Return (x, y) of the center of cell containing provided text 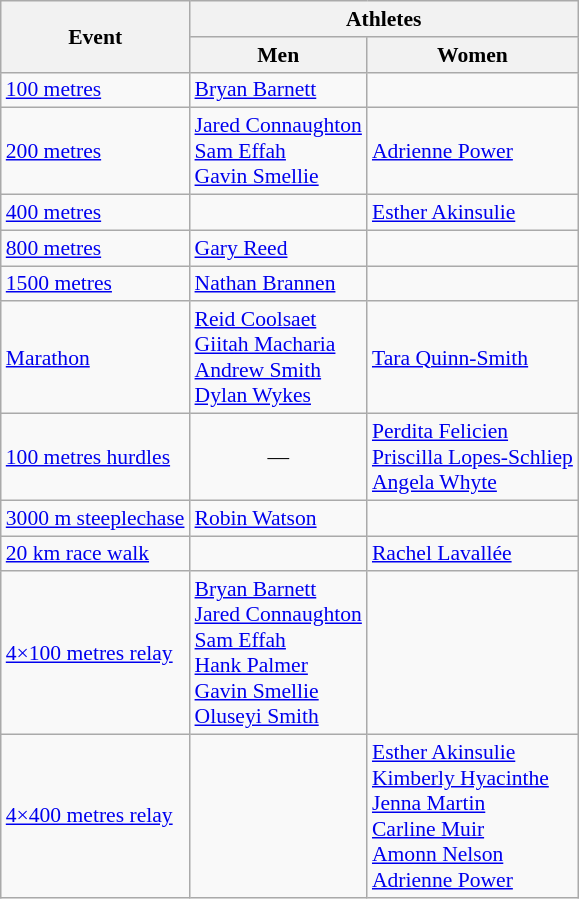
4×100 metres relay (96, 654)
Rachel Lavallée (472, 554)
Bryan BarnettJared ConnaughtonSam EffahHank PalmerGavin SmellieOluseyi Smith (278, 654)
Nathan Brannen (278, 284)
Esther AkinsulieKimberly HyacintheJenna MartinCarline MuirAmonn NelsonAdrienne Power (472, 816)
Jared ConnaughtonSam EffahGavin Smellie (278, 152)
Athletes (384, 19)
1500 metres (96, 284)
Event (96, 36)
Esther Akinsulie (472, 213)
Men (278, 55)
Bryan Barnett (278, 90)
— (278, 458)
4×400 metres relay (96, 816)
Tara Quinn-Smith (472, 358)
Gary Reed (278, 248)
100 metres hurdles (96, 458)
Marathon (96, 358)
100 metres (96, 90)
Women (472, 55)
Adrienne Power (472, 152)
400 metres (96, 213)
20 km race walk (96, 554)
200 metres (96, 152)
Reid CoolsaetGiitah MachariaAndrew SmithDylan Wykes (278, 358)
Perdita FelicienPriscilla Lopes-SchliepAngela Whyte (472, 458)
800 metres (96, 248)
Robin Watson (278, 518)
3000 m steeplechase (96, 518)
